Pinpoint the cell where the given text exists, returning its [x, y] midpoint coordinate. 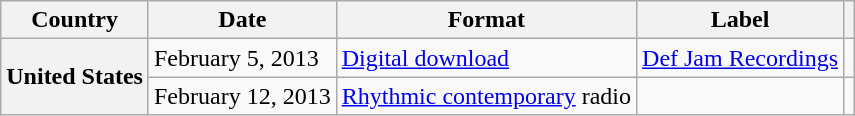
Rhythmic contemporary radio [486, 96]
February 12, 2013 [242, 96]
United States [75, 77]
Country [75, 20]
Digital download [486, 58]
February 5, 2013 [242, 58]
Label [740, 20]
Def Jam Recordings [740, 58]
Date [242, 20]
Format [486, 20]
